Capture the cell that displays the provided text and extract its [X, Y] central coordinate. 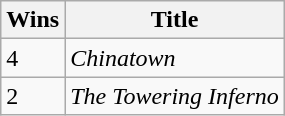
Wins [33, 20]
4 [33, 58]
2 [33, 96]
The Towering Inferno [175, 96]
Title [175, 20]
Chinatown [175, 58]
